Return the (X, Y) coordinate for the center point of the cell that contains the specified text.  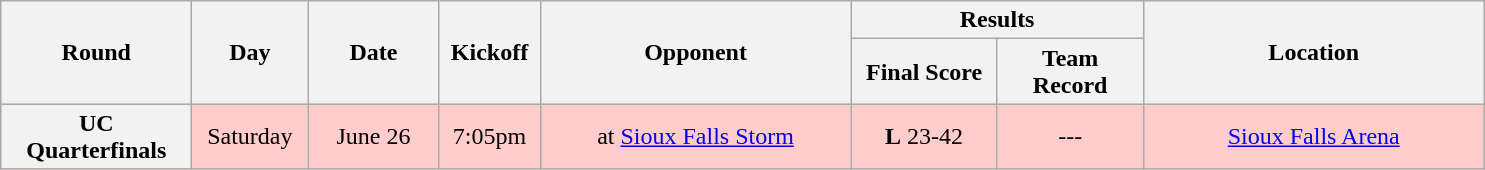
UC Quarterfinals (96, 136)
Kickoff (490, 52)
Opponent (696, 52)
Results (997, 20)
Day (250, 52)
at Sioux Falls Storm (696, 136)
7:05pm (490, 136)
Location (1314, 52)
Final Score (924, 72)
Saturday (250, 136)
L 23-42 (924, 136)
--- (1070, 136)
Sioux Falls Arena (1314, 136)
Team Record (1070, 72)
Round (96, 52)
June 26 (374, 136)
Date (374, 52)
